Detect which cell encompasses the target text, then output its [x, y] center coordinate. 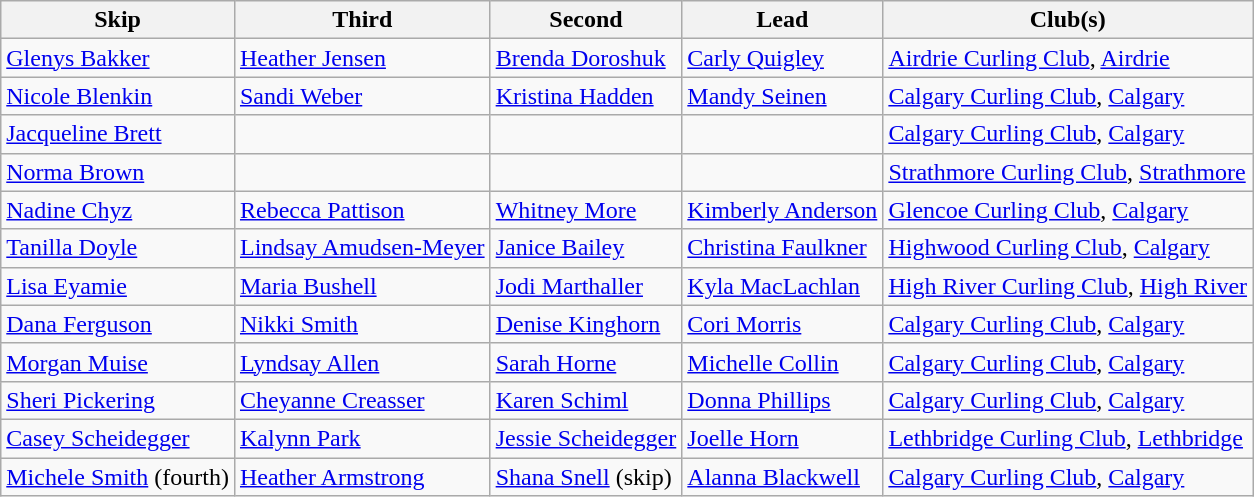
Carly Quigley [782, 58]
Kimberly Anderson [782, 210]
Maria Bushell [362, 286]
Heather Jensen [362, 58]
Lyndsay Allen [362, 362]
Club(s) [1068, 20]
Second [586, 20]
Cheyanne Creasser [362, 400]
Jodi Marthaller [586, 286]
Denise Kinghorn [586, 324]
Strathmore Curling Club, Strathmore [1068, 172]
High River Curling Club, High River [1068, 286]
Lisa Eyamie [118, 286]
Morgan Muise [118, 362]
Cori Morris [782, 324]
Kyla MacLachlan [782, 286]
Kalynn Park [362, 438]
Casey Scheidegger [118, 438]
Brenda Doroshuk [586, 58]
Alanna Blackwell [782, 477]
Joelle Horn [782, 438]
Glenys Bakker [118, 58]
Karen Schiml [586, 400]
Jacqueline Brett [118, 134]
Sheri Pickering [118, 400]
Janice Bailey [586, 248]
Rebecca Pattison [362, 210]
Third [362, 20]
Nadine Chyz [118, 210]
Lead [782, 20]
Mandy Seinen [782, 96]
Glencoe Curling Club, Calgary [1068, 210]
Sarah Horne [586, 362]
Jessie Scheidegger [586, 438]
Nikki Smith [362, 324]
Lethbridge Curling Club, Lethbridge [1068, 438]
Whitney More [586, 210]
Michelle Collin [782, 362]
Tanilla Doyle [118, 248]
Heather Armstrong [362, 477]
Donna Phillips [782, 400]
Kristina Hadden [586, 96]
Nicole Blenkin [118, 96]
Michele Smith (fourth) [118, 477]
Skip [118, 20]
Shana Snell (skip) [586, 477]
Airdrie Curling Club, Airdrie [1068, 58]
Lindsay Amudsen-Meyer [362, 248]
Dana Ferguson [118, 324]
Christina Faulkner [782, 248]
Sandi Weber [362, 96]
Highwood Curling Club, Calgary [1068, 248]
Norma Brown [118, 172]
